Determine the (X, Y) coordinate at the center of the cell enclosing the given text.  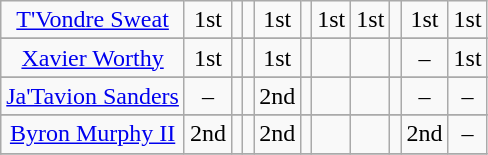
T'Vondre Sweat (93, 20)
Xavier Worthy (93, 58)
Byron Murphy II (93, 134)
Ja'Tavion Sanders (93, 96)
